Pinpoint the cell where the given text exists, returning its [X, Y] midpoint coordinate. 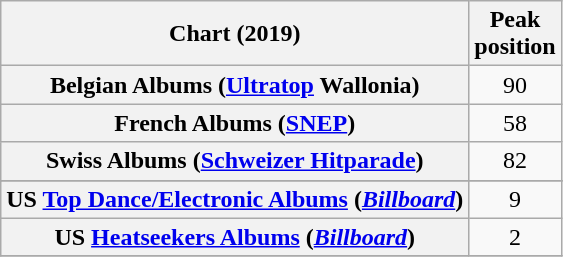
French Albums (SNEP) [235, 123]
US Top Dance/Electronic Albums (Billboard) [235, 199]
58 [515, 123]
Swiss Albums (Schweizer Hitparade) [235, 161]
2 [515, 237]
Belgian Albums (Ultratop Wallonia) [235, 85]
Peakposition [515, 34]
90 [515, 85]
9 [515, 199]
Chart (2019) [235, 34]
US Heatseekers Albums (Billboard) [235, 237]
82 [515, 161]
